Locate the cell with the specified text and output its [x, y] center coordinate. 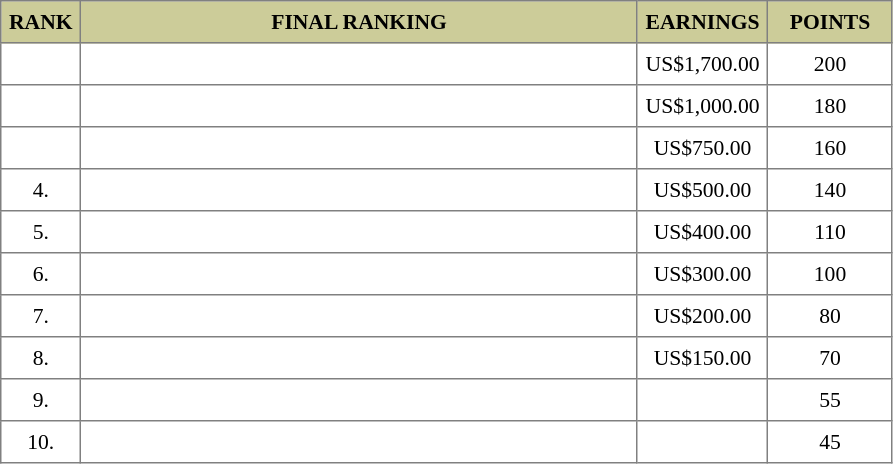
110 [830, 232]
70 [830, 358]
US$1,700.00 [702, 64]
80 [830, 316]
200 [830, 64]
45 [830, 442]
100 [830, 274]
6. [41, 274]
5. [41, 232]
US$300.00 [702, 274]
US$400.00 [702, 232]
FINAL RANKING [359, 22]
US$150.00 [702, 358]
EARNINGS [702, 22]
180 [830, 106]
140 [830, 190]
7. [41, 316]
RANK [41, 22]
160 [830, 148]
9. [41, 400]
US$200.00 [702, 316]
US$500.00 [702, 190]
US$1,000.00 [702, 106]
POINTS [830, 22]
8. [41, 358]
55 [830, 400]
10. [41, 442]
4. [41, 190]
US$750.00 [702, 148]
